Extract the (X, Y) coordinate from the center of the cell holding the provided text.  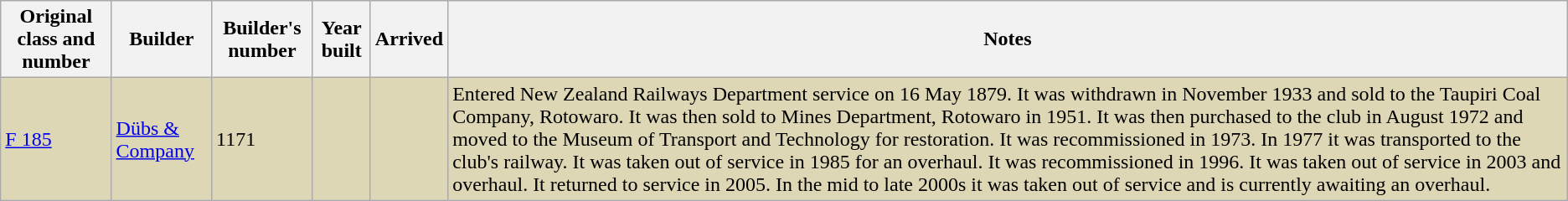
Arrived (409, 39)
Year built (342, 39)
F 185 (56, 139)
Builder (162, 39)
1171 (263, 139)
Dübs & Company (162, 139)
Original class and number (56, 39)
Notes (1008, 39)
Builder's number (263, 39)
